Scan for the cell matching the given text and deliver its [X, Y] coordinate at center. 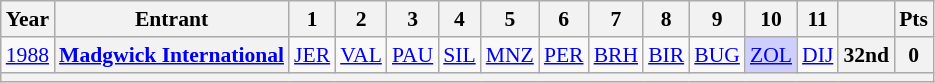
4 [460, 19]
MNZ [510, 55]
9 [717, 19]
7 [616, 19]
10 [771, 19]
Year [28, 19]
1988 [28, 55]
Entrant [172, 19]
ZOL [771, 55]
0 [914, 55]
BRH [616, 55]
3 [412, 19]
DIJ [818, 55]
32nd [866, 55]
11 [818, 19]
SIL [460, 55]
VAL [361, 55]
PAU [412, 55]
Madgwick International [172, 55]
BIR [666, 55]
8 [666, 19]
PER [564, 55]
6 [564, 19]
JER [312, 55]
1 [312, 19]
2 [361, 19]
BUG [717, 55]
Pts [914, 19]
5 [510, 19]
